Pinpoint the cell where the given text exists, returning its (x, y) midpoint coordinate. 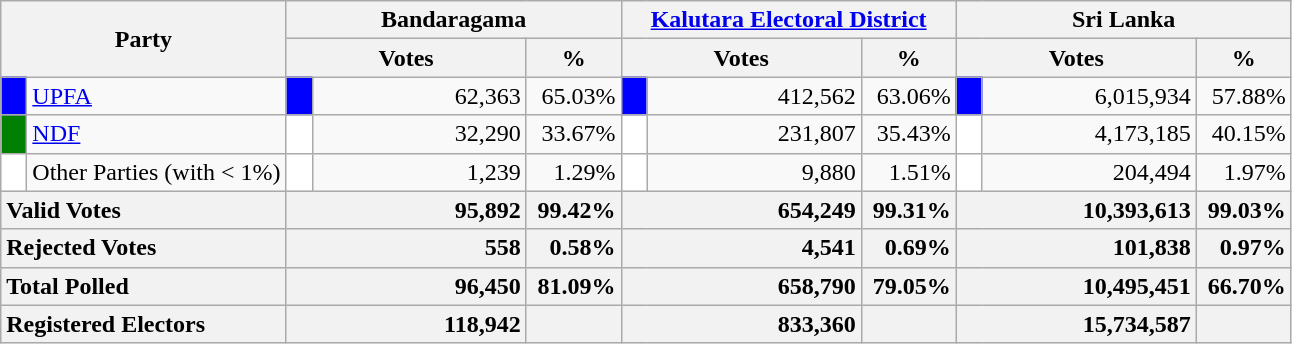
558 (406, 248)
0.69% (908, 248)
81.09% (574, 286)
99.31% (908, 210)
1.97% (1244, 172)
412,562 (754, 96)
101,838 (1076, 248)
4,541 (741, 248)
35.43% (908, 134)
0.58% (574, 248)
40.15% (1244, 134)
UPFA (156, 96)
Total Polled (144, 286)
658,790 (741, 286)
99.42% (574, 210)
6,015,934 (1089, 96)
833,360 (741, 324)
1,239 (419, 172)
63.06% (908, 96)
654,249 (741, 210)
NDF (156, 134)
204,494 (1089, 172)
79.05% (908, 286)
9,880 (754, 172)
1.29% (574, 172)
118,942 (406, 324)
Registered Electors (144, 324)
Valid Votes (144, 210)
62,363 (419, 96)
Bandaragama (454, 20)
231,807 (754, 134)
Sri Lanka (1124, 20)
32,290 (419, 134)
1.51% (908, 172)
Party (144, 39)
Kalutara Electoral District (788, 20)
33.67% (574, 134)
95,892 (406, 210)
10,495,451 (1076, 286)
99.03% (1244, 210)
65.03% (574, 96)
10,393,613 (1076, 210)
15,734,587 (1076, 324)
Other Parties (with < 1%) (156, 172)
4,173,185 (1089, 134)
96,450 (406, 286)
Rejected Votes (144, 248)
66.70% (1244, 286)
57.88% (1244, 96)
0.97% (1244, 248)
